Return (X, Y) of the center of cell containing provided text 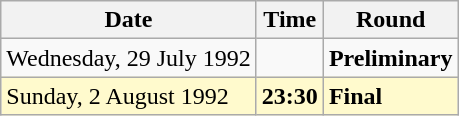
Date (129, 20)
Preliminary (390, 58)
23:30 (290, 96)
Final (390, 96)
Time (290, 20)
Sunday, 2 August 1992 (129, 96)
Round (390, 20)
Wednesday, 29 July 1992 (129, 58)
